Capture the cell that displays the provided text and extract its (x, y) central coordinate. 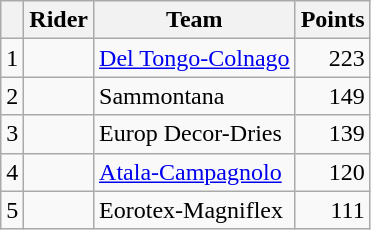
4 (12, 172)
Eorotex-Magniflex (195, 210)
Atala-Campagnolo (195, 172)
111 (332, 210)
120 (332, 172)
Del Tongo-Colnago (195, 58)
139 (332, 134)
Rider (59, 20)
1 (12, 58)
Sammontana (195, 96)
Team (195, 20)
5 (12, 210)
2 (12, 96)
149 (332, 96)
223 (332, 58)
Points (332, 20)
Europ Decor-Dries (195, 134)
3 (12, 134)
